Detect which cell encompasses the target text, then output its [x, y] center coordinate. 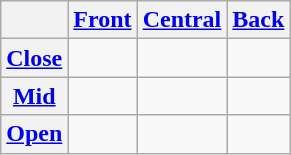
Open [34, 134]
Mid [34, 96]
Close [34, 58]
Front [102, 20]
Central [182, 20]
Back [258, 20]
